Output the (X, Y) coordinate of the center of the cell containing the given text.  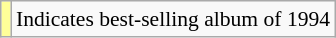
Indicates best-selling album of 1994 (173, 19)
